Output the [X, Y] coordinate of the center of the cell containing the given text.  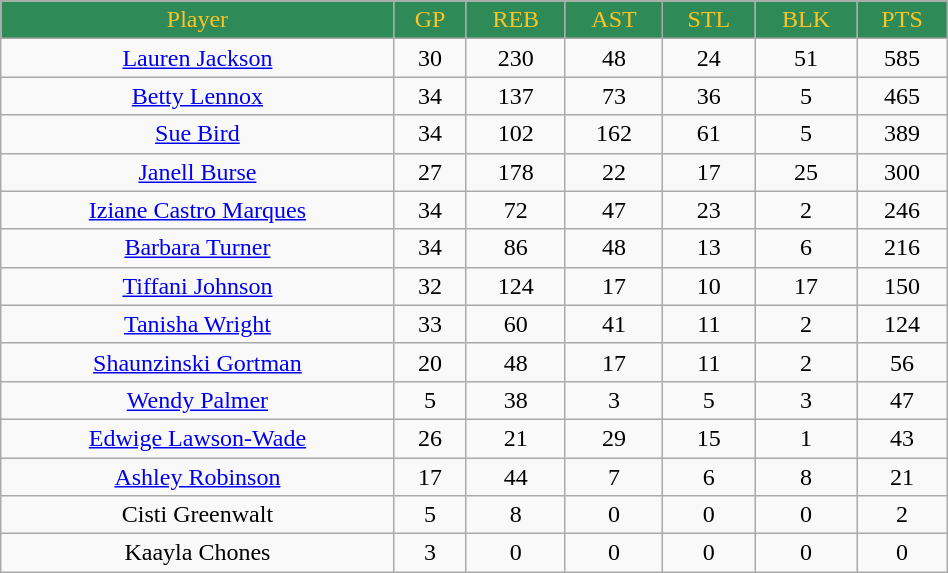
60 [516, 324]
Wendy Palmer [198, 400]
25 [806, 172]
Shaunzinski Gortman [198, 362]
300 [902, 172]
246 [902, 210]
Sue Bird [198, 134]
10 [710, 286]
Tiffani Johnson [198, 286]
Janell Burse [198, 172]
27 [430, 172]
61 [710, 134]
24 [710, 58]
Kaayla Chones [198, 553]
585 [902, 58]
20 [430, 362]
Ashley Robinson [198, 477]
465 [902, 96]
Lauren Jackson [198, 58]
32 [430, 286]
13 [710, 248]
REB [516, 20]
162 [614, 134]
GP [430, 20]
102 [516, 134]
44 [516, 477]
230 [516, 58]
36 [710, 96]
15 [710, 438]
7 [614, 477]
51 [806, 58]
Cisti Greenwalt [198, 515]
Edwige Lawson-Wade [198, 438]
72 [516, 210]
Betty Lennox [198, 96]
33 [430, 324]
Player [198, 20]
38 [516, 400]
22 [614, 172]
1 [806, 438]
BLK [806, 20]
AST [614, 20]
216 [902, 248]
150 [902, 286]
86 [516, 248]
137 [516, 96]
56 [902, 362]
389 [902, 134]
41 [614, 324]
Tanisha Wright [198, 324]
43 [902, 438]
30 [430, 58]
Iziane Castro Marques [198, 210]
Barbara Turner [198, 248]
29 [614, 438]
PTS [902, 20]
26 [430, 438]
178 [516, 172]
73 [614, 96]
STL [710, 20]
23 [710, 210]
